Return [x, y] of the center of cell containing provided text 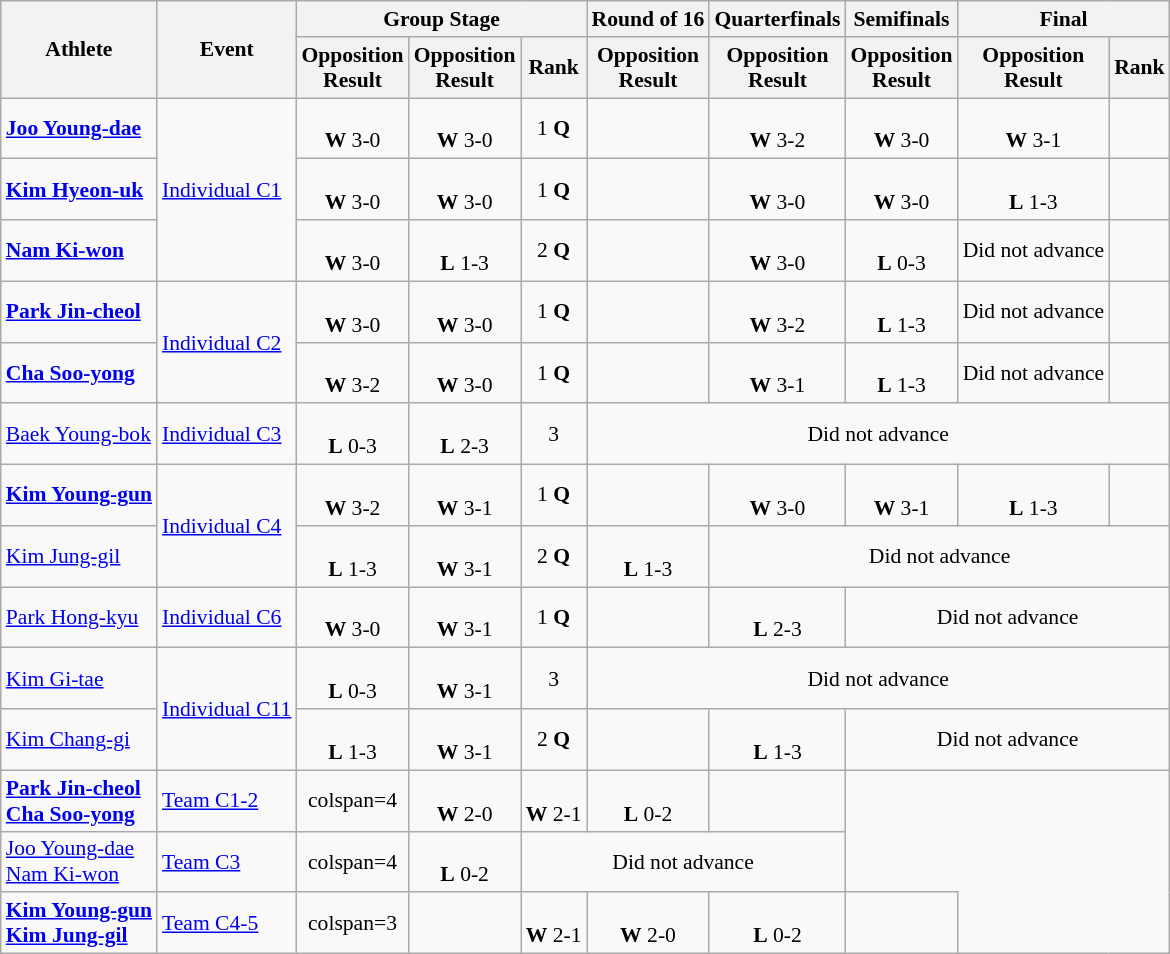
Semifinals [901, 19]
Team C4-5 [226, 924]
Final [1064, 19]
Group Stage [441, 19]
Event [226, 50]
Park Hong-kyu [79, 618]
Kim Chang-gi [79, 740]
Kim Young-gunKim Jung-gil [79, 924]
Individual C6 [226, 618]
Joo Young-daeNam Ki-won [79, 862]
Individual C3 [226, 434]
Athlete [79, 50]
Kim Jung-gil [79, 556]
Team C1-2 [226, 800]
Individual C2 [226, 342]
Kim Hyeon-uk [79, 190]
colspan=3 [352, 924]
Park Jin-cheolCha Soo-yong [79, 800]
Park Jin-cheol [79, 312]
Nam Ki-won [79, 250]
Kim Gi-tae [79, 678]
Individual C4 [226, 526]
Quarterfinals [777, 19]
Round of 16 [648, 19]
Kim Young-gun [79, 496]
Individual C11 [226, 709]
Cha Soo-yong [79, 372]
Individual C1 [226, 190]
Team C3 [226, 862]
Joo Young-dae [79, 128]
Baek Young-bok [79, 434]
